For the text-containing cell, return its midpoint in (x, y) coordinate format. 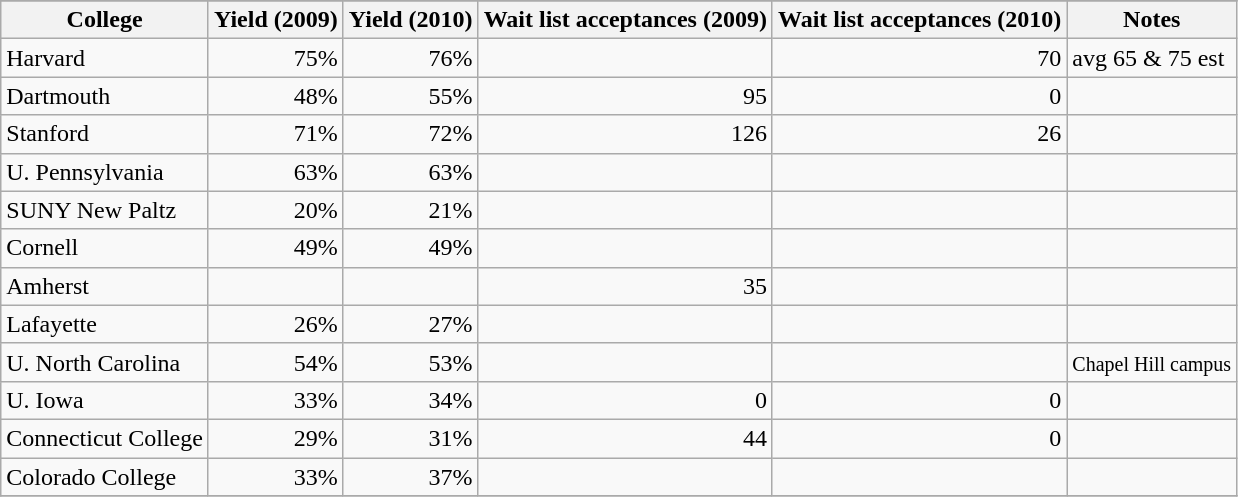
53% (410, 362)
Harvard (105, 58)
72% (410, 134)
35 (625, 286)
76% (410, 58)
Chapel Hill campus (1152, 362)
Yield (2009) (276, 20)
29% (276, 438)
27% (410, 324)
44 (625, 438)
Wait list acceptances (2010) (919, 20)
SUNY New Paltz (105, 210)
70 (919, 58)
20% (276, 210)
48% (276, 96)
26 (919, 134)
avg 65 & 75 est (1152, 58)
75% (276, 58)
Colorado College (105, 477)
54% (276, 362)
Notes (1152, 20)
Dartmouth (105, 96)
Stanford (105, 134)
26% (276, 324)
U. Pennsylvania (105, 172)
21% (410, 210)
Wait list acceptances (2009) (625, 20)
126 (625, 134)
Connecticut College (105, 438)
Amherst (105, 286)
Yield (2010) (410, 20)
Lafayette (105, 324)
95 (625, 96)
U. Iowa (105, 400)
Cornell (105, 248)
37% (410, 477)
71% (276, 134)
31% (410, 438)
34% (410, 400)
55% (410, 96)
College (105, 20)
U. North Carolina (105, 362)
